Locate the cell with the specified text and output its (X, Y) center coordinate. 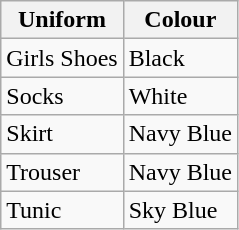
Skirt (62, 134)
Colour (180, 20)
Girls Shoes (62, 58)
Uniform (62, 20)
Tunic (62, 210)
White (180, 96)
Trouser (62, 172)
Socks (62, 96)
Black (180, 58)
Sky Blue (180, 210)
